Return the [X, Y] coordinate for the center point of the cell that contains the specified text.  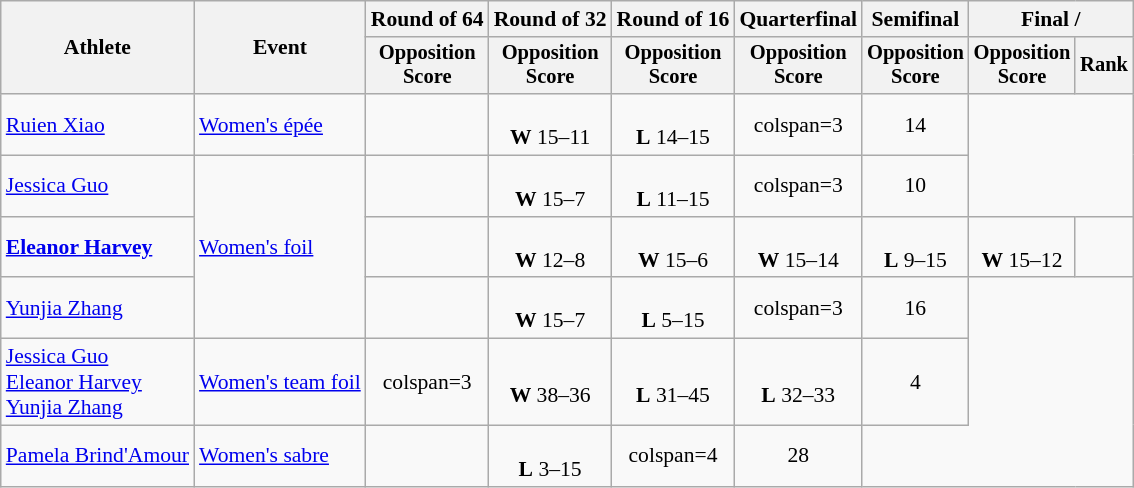
Round of 32 [550, 19]
Quarterfinal [798, 19]
colspan=4 [674, 456]
Yunjia Zhang [98, 308]
Athlete [98, 48]
16 [916, 308]
L 11–15 [674, 186]
4 [916, 382]
L 31–45 [674, 382]
Jessica GuoEleanor HarveyYunjia Zhang [98, 382]
Women's team foil [280, 382]
W 12–8 [550, 248]
Round of 64 [428, 19]
14 [916, 124]
10 [916, 186]
W 15–11 [550, 124]
L 9–15 [916, 248]
Final / [1051, 19]
Jessica Guo [98, 186]
28 [798, 456]
Women's épée [280, 124]
Event [280, 48]
L 3–15 [550, 456]
Women's sabre [280, 456]
L 32–33 [798, 382]
Ruien Xiao [98, 124]
L 14–15 [674, 124]
Rank [1104, 66]
Women's foil [280, 248]
Round of 16 [674, 19]
W 15–14 [798, 248]
W 15–6 [674, 248]
Semifinal [916, 19]
W 38–36 [550, 382]
Eleanor Harvey [98, 248]
L 5–15 [674, 308]
W 15–12 [1022, 248]
Pamela Brind'Amour [98, 456]
